Output the [x, y] coordinate of the center of the cell containing the given text.  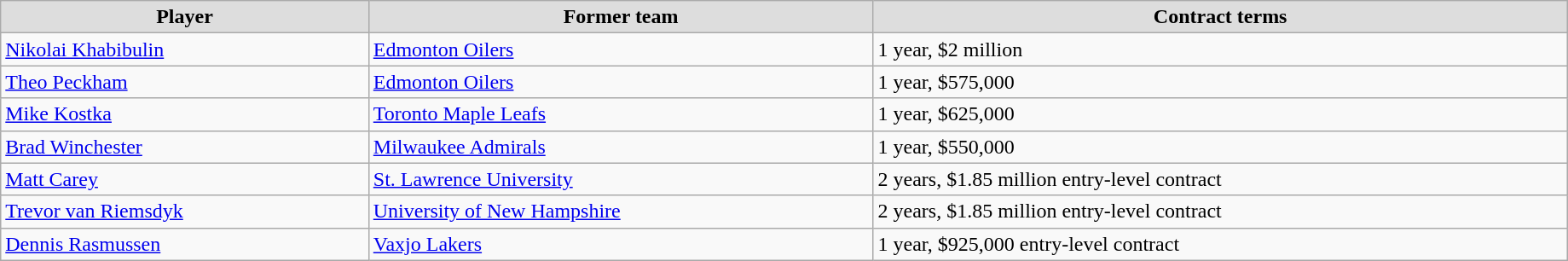
Toronto Maple Leafs [621, 114]
Matt Carey [185, 179]
Vaxjo Lakers [621, 244]
Theo Peckham [185, 82]
1 year, $2 million [1220, 49]
1 year, $550,000 [1220, 147]
Mike Kostka [185, 114]
Nikolai Khabibulin [185, 49]
Trevor van Riemsdyk [185, 212]
Dennis Rasmussen [185, 244]
1 year, $575,000 [1220, 82]
Milwaukee Admirals [621, 147]
Brad Winchester [185, 147]
1 year, $625,000 [1220, 114]
1 year, $925,000 entry-level contract [1220, 244]
Contract terms [1220, 17]
University of New Hampshire [621, 212]
Former team [621, 17]
St. Lawrence University [621, 179]
Player [185, 17]
